Return the [X, Y] coordinate for the center point of the cell that contains the specified text.  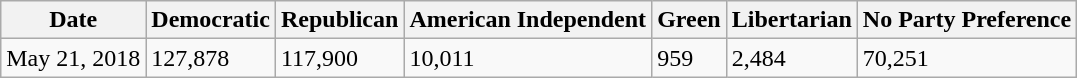
No Party Preference [966, 20]
959 [690, 58]
May 21, 2018 [74, 58]
10,011 [528, 58]
Democratic [211, 20]
127,878 [211, 58]
Date [74, 20]
Libertarian [792, 20]
Green [690, 20]
American Independent [528, 20]
70,251 [966, 58]
Republican [339, 20]
117,900 [339, 58]
2,484 [792, 58]
